Pinpoint the cell where the given text exists, returning its [X, Y] midpoint coordinate. 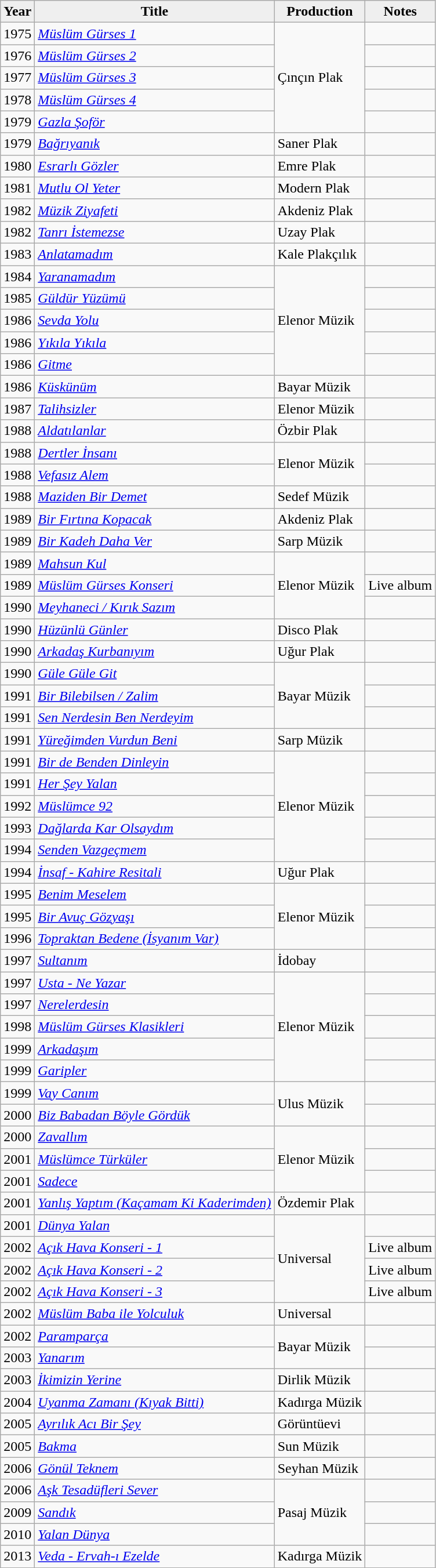
Uzay Plak [320, 232]
Kale Plakçılık [320, 254]
2013 [17, 1556]
Nerelerdesin [154, 1005]
Pasaj Müzik [320, 1512]
1983 [17, 254]
Emre Plak [320, 166]
Aldatılanlar [154, 431]
Müslüm Gürses 4 [154, 100]
Anlatamadım [154, 254]
1977 [17, 78]
Bir Bilebilsen / Zalim [154, 696]
Garipler [154, 1071]
Sevda Yolu [154, 321]
Yalan Dünya [154, 1534]
Mutlu Ol Yeter [154, 188]
İkimizin Yerine [154, 1380]
İnsaf - Kahire Resitali [154, 872]
Meyhaneci / Kırık Sazım [154, 607]
Bakma [154, 1446]
Vay Canım [154, 1093]
Saner Plak [320, 144]
Dirlik Müzik [320, 1380]
1976 [17, 56]
Sun Müzik [320, 1446]
Güldür Yüzümü [154, 299]
Açık Hava Konseri - 1 [154, 1247]
Sen Nerdesin Ben Nerdeyim [154, 718]
Vefasız Alem [154, 475]
Gönül Teknem [154, 1468]
Müslüm Gürses 2 [154, 56]
1975 [17, 34]
Çınçın Plak [320, 78]
Veda - Ervah-ı Ezelde [154, 1556]
2004 [17, 1402]
Paramparça [154, 1335]
Mahsun Kul [154, 563]
Dertler İnsanı [154, 453]
Yüreğimden Vurdun Beni [154, 740]
Year [17, 12]
Sultanım [154, 960]
Müslümce Türküler [154, 1159]
Bir Fırtına Kopacak [154, 519]
Title [154, 12]
Müzik Ziyafeti [154, 210]
Özbir Plak [320, 431]
1993 [17, 828]
Dağlarda Kar Olsaydım [154, 828]
Notes [400, 12]
Müslüm Gürses Konseri [154, 585]
Gazla Şoför [154, 122]
1984 [17, 277]
Arkadaş Kurbanıyım [154, 652]
Bir Kadeh Daha Ver [154, 541]
Talihsizler [154, 409]
Topraktan Bedene (İsyanım Var) [154, 938]
Müslüm Gürses 3 [154, 78]
Müslümce 92 [154, 806]
Sadece [154, 1181]
Yanarım [154, 1358]
1998 [17, 1027]
Bağrıyanık [154, 144]
Arkadaşım [154, 1049]
Production [320, 12]
Biz Babadan Böyle Gördük [154, 1115]
Küskünüm [154, 387]
Zavallım [154, 1137]
Usta - Ne Yazar [154, 983]
Bir de Benden Dinleyin [154, 762]
Hüzünlü Günler [154, 629]
1981 [17, 188]
Modern Plak [320, 188]
Yaranamadım [154, 277]
Müslüm Gürses Klasikleri [154, 1027]
İdobay [320, 960]
Özdemir Plak [320, 1203]
Ulus Müzik [320, 1104]
Bir Avuç Gözyaşı [154, 916]
Sandık [154, 1512]
Yanlış Yaptım (Kaçamam Ki Kaderimden) [154, 1203]
2010 [17, 1534]
Her Şey Yalan [154, 784]
Esrarlı Gözler [154, 166]
Maziden Bir Demet [154, 497]
Açık Hava Konseri - 2 [154, 1269]
Müslüm Gürses 1 [154, 34]
Ayrılık Acı Bir Şey [154, 1424]
Güle Güle Git [154, 674]
Gitme [154, 365]
1987 [17, 409]
Senden Vazgeçmem [154, 850]
Sedef Müzik [320, 497]
Seyhan Müzik [320, 1468]
1978 [17, 100]
1996 [17, 938]
Müslüm Baba ile Yolculuk [154, 1313]
Uyanma Zamanı (Kıyak Bitti) [154, 1402]
Benim Meselem [154, 894]
1985 [17, 299]
Görüntüevi [320, 1424]
Yıkıla Yıkıla [154, 343]
1980 [17, 166]
Disco Plak [320, 629]
1992 [17, 806]
Aşk Tesadüfleri Sever [154, 1490]
Dünya Yalan [154, 1225]
Açık Hava Konseri - 3 [154, 1291]
Tanrı İstemezse [154, 232]
2009 [17, 1512]
